Find where the given text appears and provide that cell's center as [x, y] coordinate. 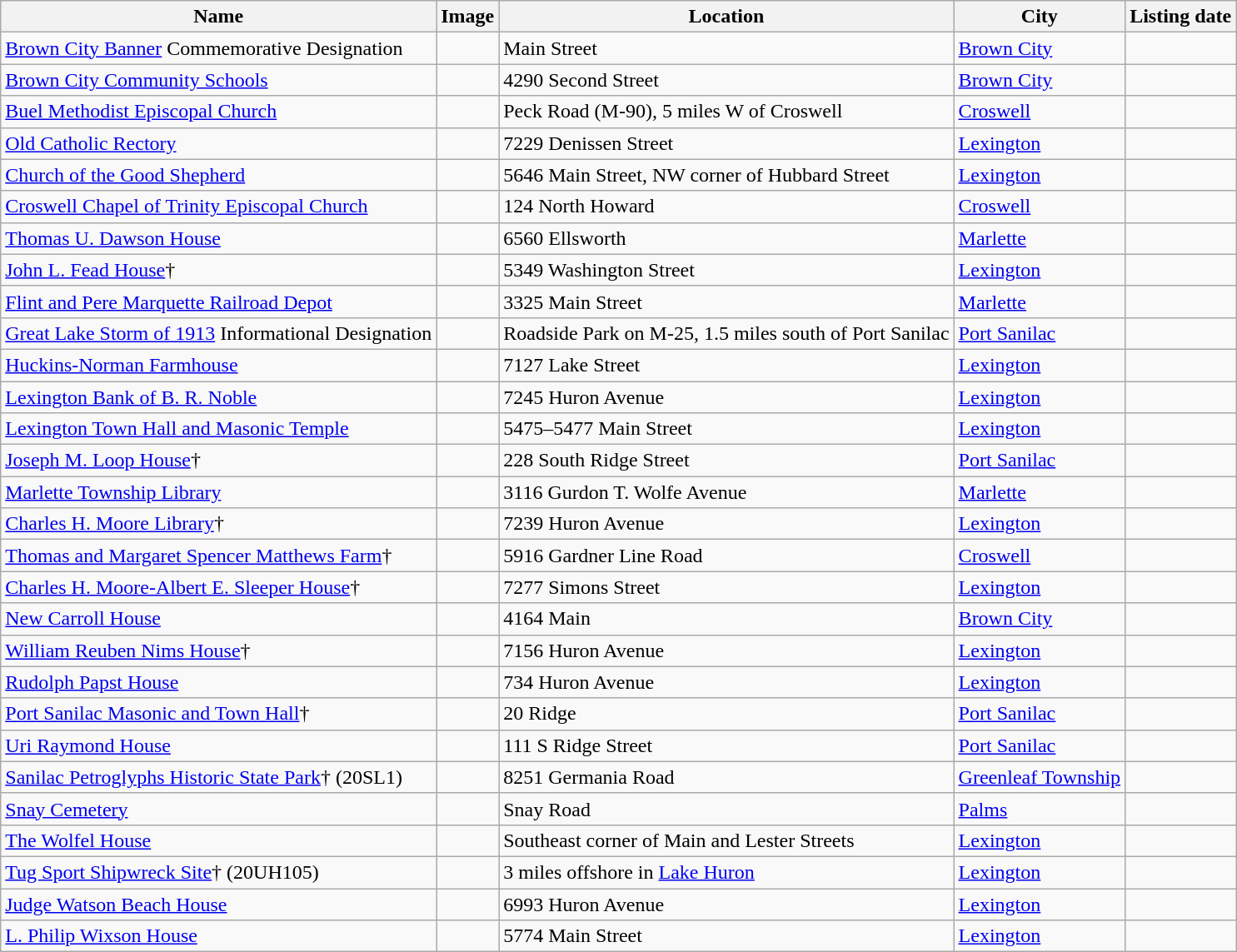
7127 Lake Street [726, 365]
Lexington Town Hall and Masonic Temple [218, 429]
Judge Watson Beach House [218, 904]
Charles H. Moore-Albert E. Sleeper House† [218, 587]
8251 Germania Road [726, 777]
7239 Huron Avenue [726, 524]
124 North Howard [726, 207]
Peck Road (M-90), 5 miles W of Croswell [726, 112]
Huckins-Norman Farmhouse [218, 365]
Snay Road [726, 809]
5475–5477 Main Street [726, 429]
The Wolfel House [218, 840]
Main Street [726, 48]
Thomas and Margaret Spencer Matthews Farm† [218, 556]
Uri Raymond House [218, 745]
6560 Ellsworth [726, 238]
L. Philip Wixson House [218, 936]
5349 Washington Street [726, 270]
111 S Ridge Street [726, 745]
5916 Gardner Line Road [726, 556]
Joseph M. Loop House† [218, 461]
New Carroll House [218, 619]
7229 Denissen Street [726, 143]
Location [726, 17]
Church of the Good Shepherd [218, 175]
20 Ridge [726, 714]
Buel Methodist Episcopal Church [218, 112]
Great Lake Storm of 1913 Informational Designation [218, 333]
Lexington Bank of B. R. Noble [218, 397]
4164 Main [726, 619]
Rudolph Papst House [218, 682]
Image [468, 17]
Listing date [1181, 17]
Brown City Community Schools [218, 80]
Port Sanilac Masonic and Town Hall† [218, 714]
Southeast corner of Main and Lester Streets [726, 840]
City [1040, 17]
Old Catholic Rectory [218, 143]
4290 Second Street [726, 80]
3 miles offshore in Lake Huron [726, 872]
6993 Huron Avenue [726, 904]
Marlette Township Library [218, 492]
Snay Cemetery [218, 809]
Brown City Banner Commemorative Designation [218, 48]
5774 Main Street [726, 936]
Palms [1040, 809]
228 South Ridge Street [726, 461]
Flint and Pere Marquette Railroad Depot [218, 302]
7156 Huron Avenue [726, 650]
7277 Simons Street [726, 587]
Thomas U. Dawson House [218, 238]
Greenleaf Township [1040, 777]
Croswell Chapel of Trinity Episcopal Church [218, 207]
Name [218, 17]
Tug Sport Shipwreck Site† (20UH105) [218, 872]
Roadside Park on M-25, 1.5 miles south of Port Sanilac [726, 333]
5646 Main Street, NW corner of Hubbard Street [726, 175]
3116 Gurdon T. Wolfe Avenue [726, 492]
John L. Fead House† [218, 270]
7245 Huron Avenue [726, 397]
734 Huron Avenue [726, 682]
3325 Main Street [726, 302]
Charles H. Moore Library† [218, 524]
Sanilac Petroglyphs Historic State Park† (20SL1) [218, 777]
William Reuben Nims House† [218, 650]
